Return the [X, Y] coordinate for the center point of the cell that contains the specified text.  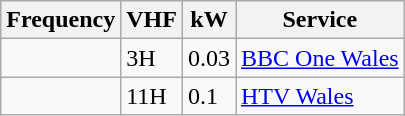
11H [152, 96]
HTV Wales [320, 96]
kW [208, 20]
0.1 [208, 96]
0.03 [208, 58]
Frequency [61, 20]
Service [320, 20]
BBC One Wales [320, 58]
VHF [152, 20]
3H [152, 58]
